From the cell containing the given text, extract its center point as (X, Y) coordinate. 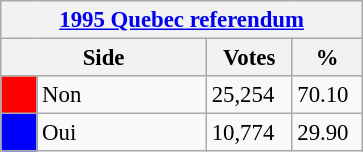
Oui (122, 133)
Side (104, 58)
Votes (249, 58)
70.10 (328, 95)
Non (122, 95)
% (328, 58)
25,254 (249, 95)
1995 Quebec referendum (182, 20)
10,774 (249, 133)
29.90 (328, 133)
